Find where the given text appears and provide that cell's center as (x, y) coordinate. 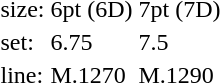
6.75 (92, 42)
